For the text-containing cell, return its midpoint in [x, y] coordinate format. 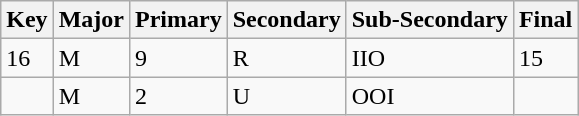
Final [545, 20]
Major [91, 20]
U [286, 96]
Sub-Secondary [430, 20]
Key [27, 20]
2 [178, 96]
16 [27, 58]
IIO [430, 58]
OOI [430, 96]
Secondary [286, 20]
15 [545, 58]
9 [178, 58]
R [286, 58]
Primary [178, 20]
